Find where the given text appears and provide that cell's center as (x, y) coordinate. 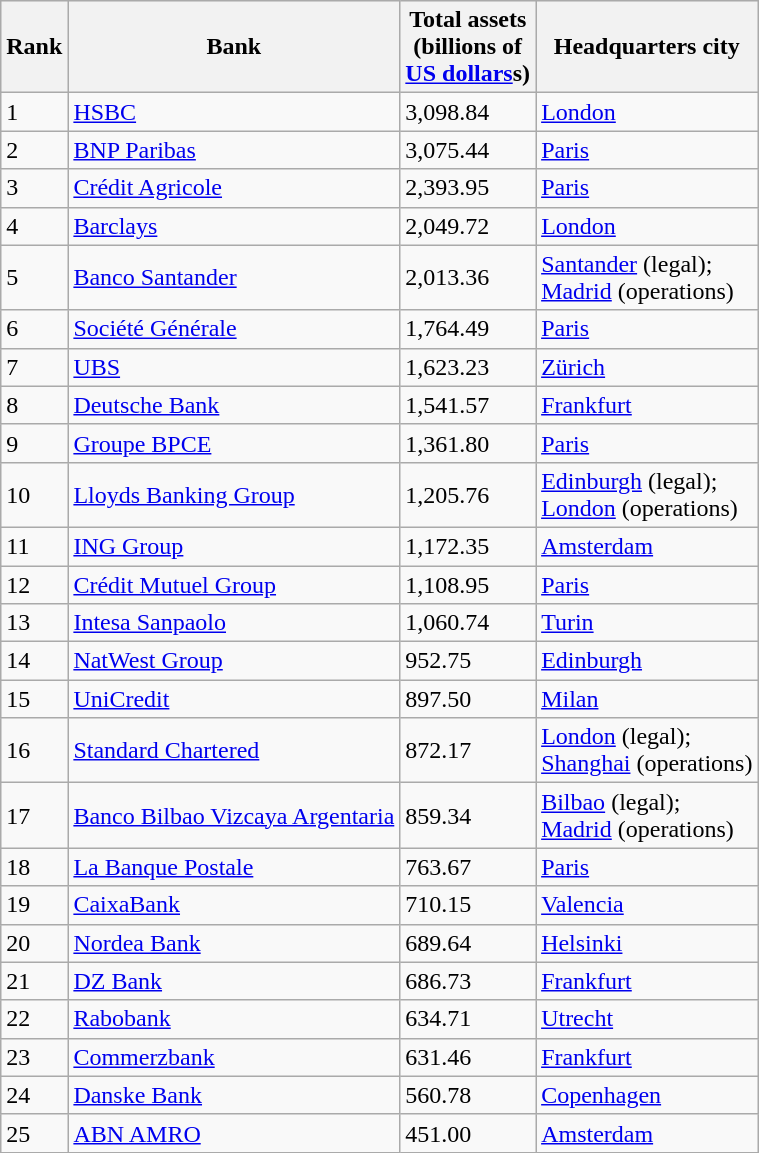
HSBC (234, 112)
23 (34, 1057)
1,060.74 (468, 623)
2,049.72 (468, 226)
Utrecht (647, 1019)
Copenhagen (647, 1095)
1,623.23 (468, 367)
1,361.80 (468, 443)
Rabobank (234, 1019)
UBS (234, 367)
7 (34, 367)
560.78 (468, 1095)
763.67 (468, 867)
1,108.95 (468, 585)
Helsinki (647, 943)
22 (34, 1019)
3 (34, 188)
872.17 (468, 750)
Danske Bank (234, 1095)
686.73 (468, 981)
1,172.35 (468, 546)
Zürich (647, 367)
859.34 (468, 816)
Edinburgh (legal);London (operations) (647, 494)
Banco Santander (234, 278)
Rank (34, 47)
18 (34, 867)
1,764.49 (468, 329)
19 (34, 905)
Valencia (647, 905)
689.64 (468, 943)
8 (34, 405)
2,393.95 (468, 188)
Crédit Agricole (234, 188)
London (legal);Shanghai (operations) (647, 750)
9 (34, 443)
Deutsche Bank (234, 405)
13 (34, 623)
Commerzbank (234, 1057)
6 (34, 329)
1 (34, 112)
Edinburgh (647, 661)
11 (34, 546)
BNP Paribas (234, 150)
631.46 (468, 1057)
Headquarters city (647, 47)
2 (34, 150)
DZ Bank (234, 981)
Standard Chartered (234, 750)
Bank (234, 47)
Intesa Sanpaolo (234, 623)
ABN AMRO (234, 1133)
Total assets (billions of US dollarss) (468, 47)
20 (34, 943)
Barclays (234, 226)
CaixaBank (234, 905)
Milan (647, 699)
Santander (legal); Madrid (operations) (647, 278)
Turin (647, 623)
Banco Bilbao Vizcaya Argentaria (234, 816)
Lloyds Banking Group (234, 494)
4 (34, 226)
Société Générale (234, 329)
710.15 (468, 905)
10 (34, 494)
21 (34, 981)
25 (34, 1133)
12 (34, 585)
634.71 (468, 1019)
Bilbao (legal); Madrid (operations) (647, 816)
Nordea Bank (234, 943)
1,541.57 (468, 405)
ING Group (234, 546)
3,098.84 (468, 112)
24 (34, 1095)
952.75 (468, 661)
2,013.36 (468, 278)
14 (34, 661)
La Banque Postale (234, 867)
NatWest Group (234, 661)
16 (34, 750)
Crédit Mutuel Group (234, 585)
3,075.44 (468, 150)
UniCredit (234, 699)
1,205.76 (468, 494)
15 (34, 699)
451.00 (468, 1133)
17 (34, 816)
Groupe BPCE (234, 443)
897.50 (468, 699)
5 (34, 278)
